Detect which cell encompasses the target text, then output its (X, Y) center coordinate. 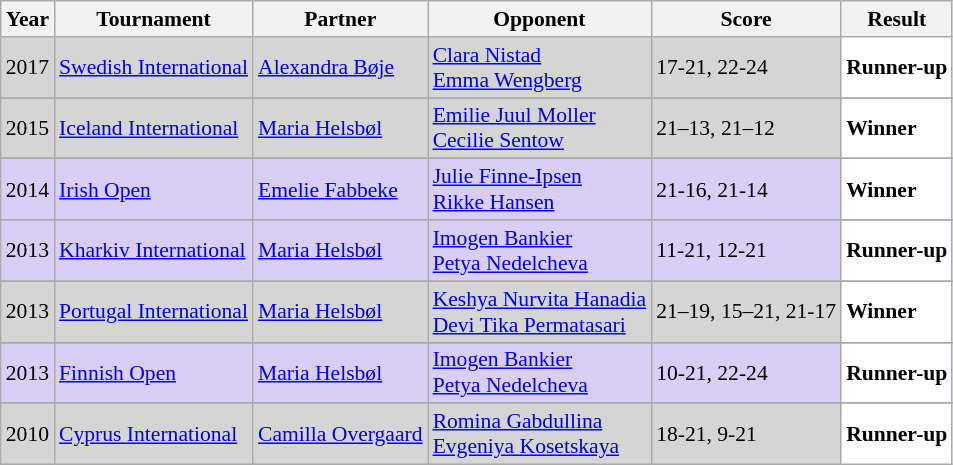
Result (896, 19)
21-16, 21-14 (746, 190)
Portugal International (154, 312)
18-21, 9-21 (746, 434)
2010 (28, 434)
2017 (28, 68)
Emilie Juul Moller Cecilie Sentow (540, 128)
Finnish Open (154, 372)
11-21, 12-21 (746, 250)
21–19, 15–21, 21-17 (746, 312)
Julie Finne-Ipsen Rikke Hansen (540, 190)
17-21, 22-24 (746, 68)
Partner (340, 19)
2014 (28, 190)
Alexandra Bøje (340, 68)
Emelie Fabbeke (340, 190)
Camilla Overgaard (340, 434)
Keshya Nurvita Hanadia Devi Tika Permatasari (540, 312)
21–13, 21–12 (746, 128)
Romina Gabdullina Evgeniya Kosetskaya (540, 434)
Irish Open (154, 190)
Kharkiv International (154, 250)
Year (28, 19)
Cyprus International (154, 434)
2015 (28, 128)
Opponent (540, 19)
Iceland International (154, 128)
Swedish International (154, 68)
Tournament (154, 19)
Clara Nistad Emma Wengberg (540, 68)
Score (746, 19)
10-21, 22-24 (746, 372)
